For the text-containing cell, return its midpoint in [x, y] coordinate format. 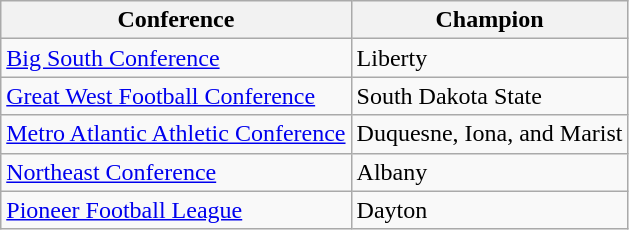
Liberty [490, 58]
Dayton [490, 210]
Pioneer Football League [176, 210]
South Dakota State [490, 96]
Champion [490, 20]
Metro Atlantic Athletic Conference [176, 134]
Conference [176, 20]
Northeast Conference [176, 172]
Duquesne, Iona, and Marist [490, 134]
Big South Conference [176, 58]
Great West Football Conference [176, 96]
Albany [490, 172]
